Return the (X, Y) coordinate for the center point of the cell that contains the specified text.  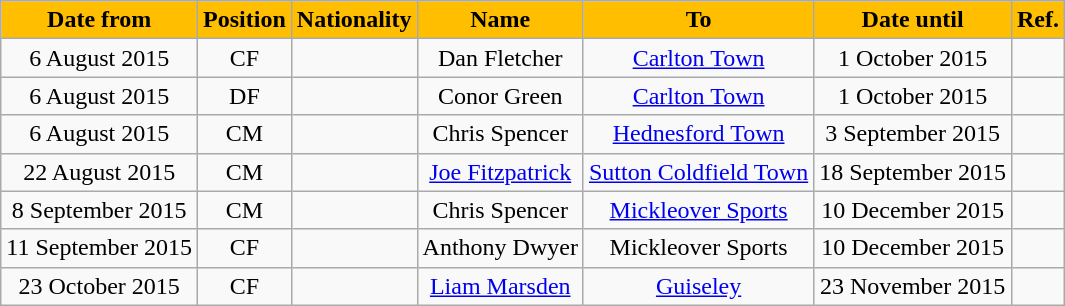
11 September 2015 (100, 248)
Date from (100, 20)
Joe Fitzpatrick (500, 172)
Date until (913, 20)
23 November 2015 (913, 286)
Liam Marsden (500, 286)
Guiseley (698, 286)
Name (500, 20)
To (698, 20)
Conor Green (500, 96)
Hednesford Town (698, 134)
Anthony Dwyer (500, 248)
22 August 2015 (100, 172)
23 October 2015 (100, 286)
Ref. (1038, 20)
8 September 2015 (100, 210)
Sutton Coldfield Town (698, 172)
DF (245, 96)
Position (245, 20)
Nationality (354, 20)
3 September 2015 (913, 134)
Dan Fletcher (500, 58)
18 September 2015 (913, 172)
